Return [X, Y] of the center of cell containing provided text 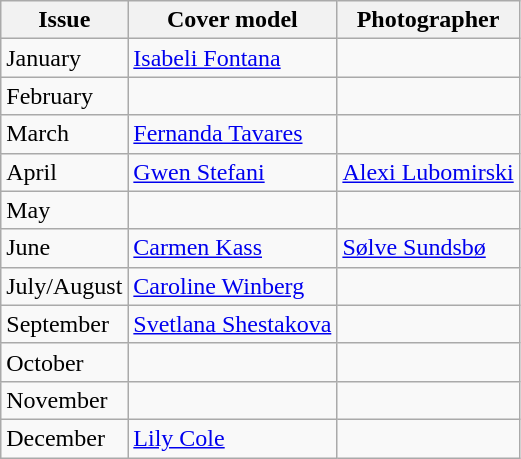
Sølve Sundsbø [428, 248]
Gwen Stefani [232, 172]
December [64, 438]
July/August [64, 286]
April [64, 172]
June [64, 248]
Isabeli Fontana [232, 58]
May [64, 210]
November [64, 400]
October [64, 362]
February [64, 96]
January [64, 58]
Alexi Lubomirski [428, 172]
Issue [64, 20]
September [64, 324]
Svetlana Shestakova [232, 324]
Caroline Winberg [232, 286]
Carmen Kass [232, 248]
Lily Cole [232, 438]
Cover model [232, 20]
Photographer [428, 20]
Fernanda Tavares [232, 134]
March [64, 134]
